Locate the cell with the specified text and output its (x, y) center coordinate. 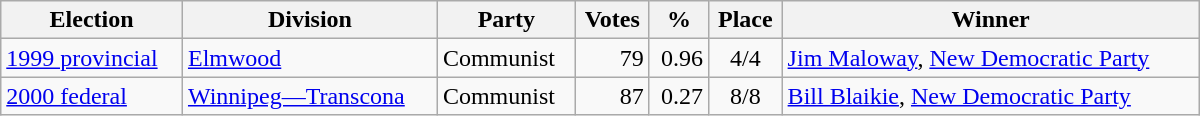
Bill Blaikie, New Democratic Party (990, 96)
0.96 (678, 58)
Jim Maloway, New Democratic Party (990, 58)
79 (612, 58)
Place (746, 20)
4/4 (746, 58)
% (678, 20)
Winnipeg—Transcona (310, 96)
2000 federal (92, 96)
Division (310, 20)
Election (92, 20)
Winner (990, 20)
0.27 (678, 96)
8/8 (746, 96)
87 (612, 96)
1999 provincial (92, 58)
Party (506, 20)
Votes (612, 20)
Elmwood (310, 58)
